Detect which cell encompasses the target text, then output its [X, Y] center coordinate. 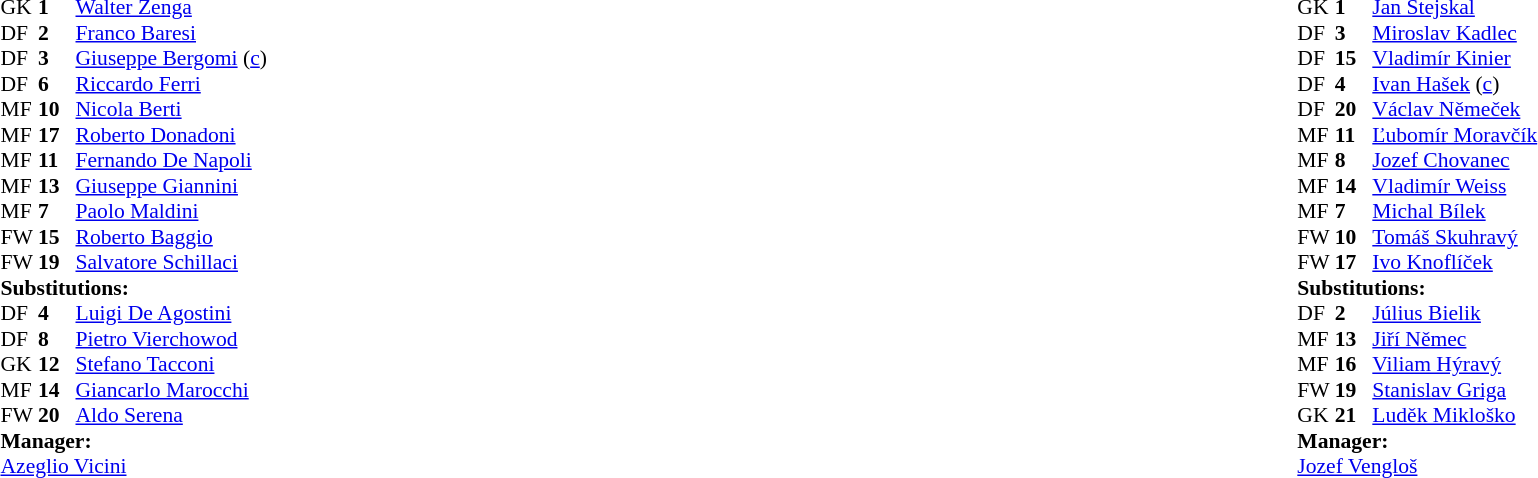
Luděk Mikloško [1454, 415]
Giancarlo Marocchi [172, 390]
Luigi De Agostini [172, 313]
Stanislav Griga [1454, 390]
Viliam Hýravý [1454, 365]
Fernando De Napoli [172, 161]
Tomáš Skuhravý [1454, 237]
Stefano Tacconi [172, 365]
21 [1354, 415]
Roberto Baggio [172, 237]
Paolo Maldini [172, 211]
Vladimír Kinier [1454, 59]
Aldo Serena [172, 415]
Július Bielik [1454, 313]
Pietro Vierchowod [172, 339]
Václav Němeček [1454, 109]
Roberto Donadoni [172, 135]
Ľubomír Moravčík [1454, 135]
Ivan Hašek (c) [1454, 84]
Franco Baresi [172, 33]
6 [57, 84]
Giuseppe Bergomi (c) [172, 59]
Michal Bílek [1454, 211]
Giuseppe Giannini [172, 186]
Riccardo Ferri [172, 84]
16 [1354, 365]
Jiří Němec [1454, 339]
12 [57, 365]
Ivo Knoflíček [1454, 263]
Miroslav Kadlec [1454, 33]
Vladimír Weiss [1454, 186]
Jozef Chovanec [1454, 161]
Nicola Berti [172, 109]
Salvatore Schillaci [172, 263]
